Extract the (x, y) coordinate from the center of the cell holding the provided text.  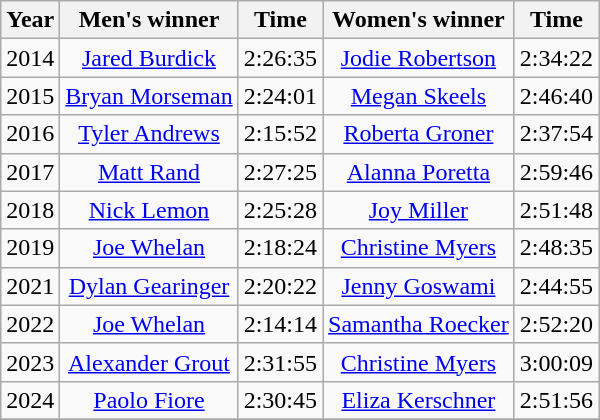
Matt Rand (149, 172)
2:14:14 (280, 324)
2:44:55 (556, 286)
2:46:40 (556, 96)
2:27:25 (280, 172)
Alanna Poretta (419, 172)
2018 (30, 210)
2014 (30, 58)
2:51:48 (556, 210)
2:37:54 (556, 134)
2:26:35 (280, 58)
Nick Lemon (149, 210)
2:34:22 (556, 58)
Jared Burdick (149, 58)
2:51:56 (556, 400)
Jodie Robertson (419, 58)
2:31:55 (280, 362)
Women's winner (419, 20)
Joy Miller (419, 210)
Men's winner (149, 20)
2:59:46 (556, 172)
2015 (30, 96)
2:30:45 (280, 400)
Jenny Goswami (419, 286)
Year (30, 20)
2023 (30, 362)
Megan Skeels (419, 96)
2:18:24 (280, 248)
2:52:20 (556, 324)
2022 (30, 324)
2:15:52 (280, 134)
Eliza Kerschner (419, 400)
2:24:01 (280, 96)
Bryan Morseman (149, 96)
2:48:35 (556, 248)
2016 (30, 134)
2:20:22 (280, 286)
2019 (30, 248)
3:00:09 (556, 362)
Paolo Fiore (149, 400)
2024 (30, 400)
Dylan Gearinger (149, 286)
2017 (30, 172)
2021 (30, 286)
2:25:28 (280, 210)
Roberta Groner (419, 134)
Tyler Andrews (149, 134)
Alexander Grout (149, 362)
Samantha Roecker (419, 324)
